Capture the cell that displays the provided text and extract its (X, Y) central coordinate. 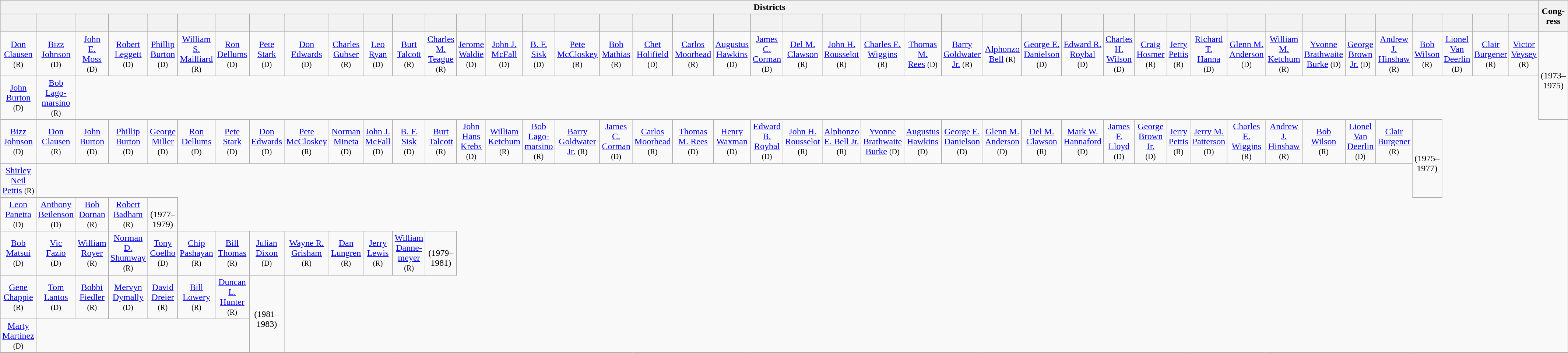
GeorgeBrownJr. (D) (1360, 54)
BobMatsui(D) (18, 253)
Charles E.Wiggins(R) (882, 54)
Bob Lago-marsino (R) (56, 98)
VicFazio(D) (56, 253)
ThomasM.Rees (D) (923, 54)
Andrew J.Hinshaw(R) (1284, 141)
RobertBadham(R) (128, 214)
(1981–1983) (267, 314)
(1979–1981) (441, 253)
AnthonyBeilenson(D) (56, 214)
JerryPettis (R) (1178, 141)
HenryWaxman(D) (732, 141)
BobbiFiedler(R) (92, 297)
LeoRyan(D) (378, 54)
MartyMartínez (D) (18, 336)
(1973–1975) (1553, 76)
BobDornan(R) (92, 214)
Charles M.Teague (R) (441, 54)
CharlesH.Wilson(D) (1119, 54)
ThomasM. Rees(D) (693, 141)
GeneChappie(R) (18, 297)
RobertLeggett(D) (128, 54)
WilliamM.Ketchum(R) (1284, 54)
TonyCoelho(D) (163, 253)
WilliamRoyer (R) (92, 253)
BillLowery(R) (197, 297)
DanLungren(R) (346, 253)
Duncan L.Hunter(R) (232, 297)
WilliamDanne-meyer(R) (409, 253)
Richard T.Hanna (D) (1209, 54)
JohnBurton(D) (92, 141)
Jerry M.Patterson(D) (1209, 141)
Districts (770, 7)
LeonPanetta(D) (18, 214)
CharlesGubser(R) (346, 54)
JeromeWaldie(D) (471, 54)
JohnE.Moss(D) (92, 54)
NormanMineta(D) (346, 141)
JerryPettis(R) (1178, 54)
DavidDreier(R) (163, 297)
(1977–1979) (163, 214)
William S.Mailliard (R) (197, 54)
EdwardB.Roybal(D) (767, 141)
GeorgeBrownJr.(D) (1150, 141)
JohnHansKrebs(D) (471, 141)
CharlesE.Wiggins(R) (1247, 141)
VictorVeysey(R) (1524, 54)
Cong­ress (1553, 16)
GeorgeMiller(D) (163, 141)
ChetHolifield(D) (653, 54)
BobLago-marsino(R) (539, 141)
JerryLewis(R) (378, 253)
JulianDixon(D) (267, 253)
Edward R.Roybal (D) (1083, 54)
WilliamKetchum(R) (504, 141)
ChipPashayan(R) (197, 253)
JohnBurton (D) (18, 98)
BobMathias(R) (616, 54)
NormanD.Shumway(R) (128, 253)
James F.Lloyd(D) (1119, 141)
Wayne R.Grisham(R) (307, 253)
MervynDymally(D) (128, 297)
Mark W.Hannaford(D) (1083, 141)
BillThomas(R) (232, 253)
CraigHosmer(R) (1150, 54)
(1975–1977) (1427, 158)
AlphonzoBell (R) (1002, 54)
ShirleyNeilPettis (R) (18, 180)
AlphonzoE. Bell Jr.(R) (842, 141)
TomLantos(D) (56, 297)
AndrewJ.Hinshaw(R) (1394, 54)
